Extract the [X, Y] coordinate from the center of the cell holding the provided text.  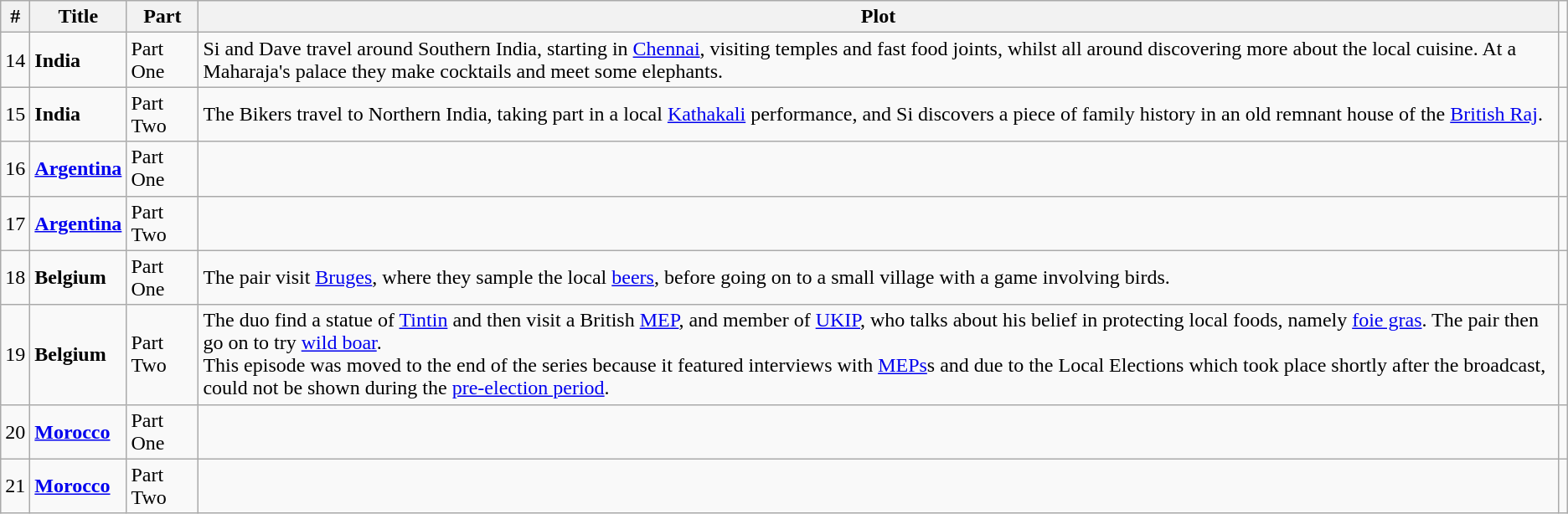
20 [15, 432]
The pair visit Bruges, where they sample the local beers, before going on to a small village with a game involving birds. [878, 278]
14 [15, 60]
Plot [878, 17]
18 [15, 278]
16 [15, 169]
21 [15, 486]
# [15, 17]
Part [162, 17]
17 [15, 223]
15 [15, 114]
19 [15, 355]
Title [79, 17]
